Pinpoint the cell where the given text exists, returning its [x, y] midpoint coordinate. 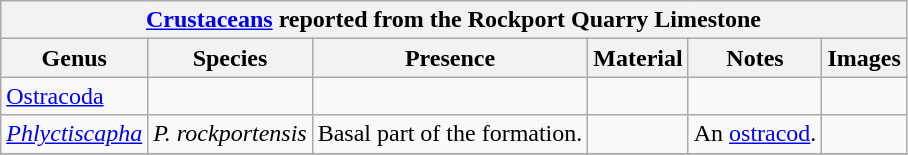
An ostracod. [755, 134]
Crustaceans reported from the Rockport Quarry Limestone [454, 20]
Images [864, 58]
Material [638, 58]
Species [230, 58]
Genus [74, 58]
P. rockportensis [230, 134]
Notes [755, 58]
Phlyctiscapha [74, 134]
Ostracoda [74, 96]
Basal part of the formation. [450, 134]
Presence [450, 58]
